Locate the cell with the specified text and output its (X, Y) center coordinate. 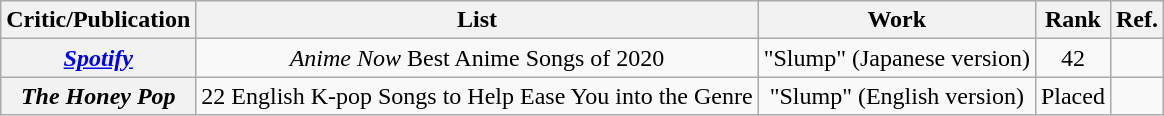
22 English K-pop Songs to Help Ease You into the Genre (477, 96)
Work (896, 20)
Placed (1072, 96)
The Honey Pop (98, 96)
42 (1072, 58)
Anime Now Best Anime Songs of 2020 (477, 58)
List (477, 20)
"Slump" (Japanese version) (896, 58)
Critic/Publication (98, 20)
Spotify (98, 58)
Rank (1072, 20)
"Slump" (English version) (896, 96)
Ref. (1136, 20)
